Provide the (x, y) coordinate of the cell's center where the given text is located.  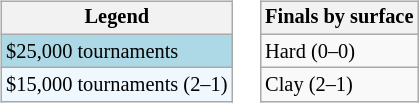
Hard (0–0) (339, 51)
Legend (116, 18)
Finals by surface (339, 18)
$15,000 tournaments (2–1) (116, 85)
Clay (2–1) (339, 85)
$25,000 tournaments (116, 51)
